From the cell containing the given text, extract its center point as [x, y] coordinate. 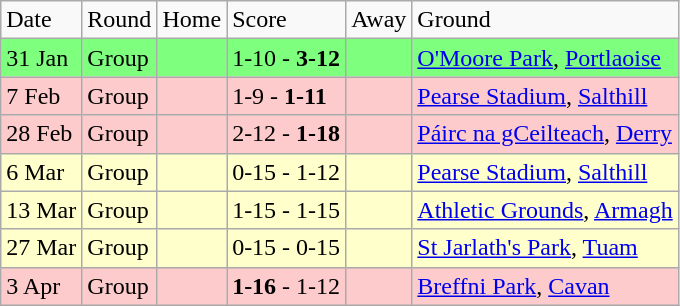
Round [120, 20]
1-10 - 3-12 [286, 58]
31 Jan [42, 58]
Home [192, 20]
7 Feb [42, 96]
Athletic Grounds, Armagh [545, 210]
Páirc na gCeilteach, Derry [545, 134]
Score [286, 20]
13 Mar [42, 210]
27 Mar [42, 248]
0-15 - 1-12 [286, 172]
1-9 - 1-11 [286, 96]
St Jarlath's Park, Tuam [545, 248]
3 Apr [42, 286]
2-12 - 1-18 [286, 134]
O'Moore Park, Portlaoise [545, 58]
Date [42, 20]
6 Mar [42, 172]
Ground [545, 20]
1-15 - 1-15 [286, 210]
28 Feb [42, 134]
Breffni Park, Cavan [545, 286]
0-15 - 0-15 [286, 248]
1-16 - 1-12 [286, 286]
Away [379, 20]
